Search for the cell housing the specified text and yield its (x, y) center coordinate. 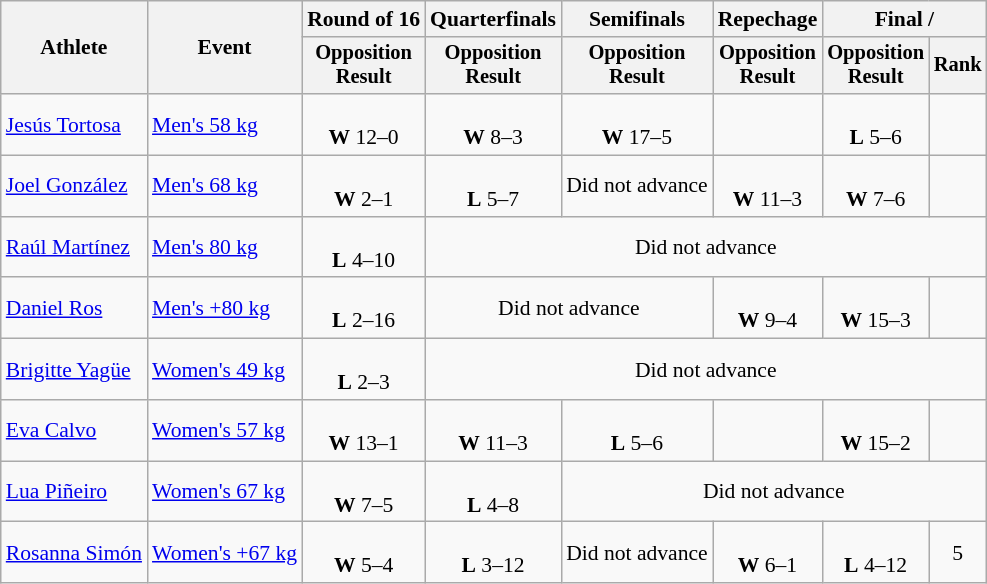
W 9–4 (768, 308)
W 15–2 (876, 430)
W 7–5 (364, 492)
Lua Piñeiro (74, 492)
Rosanna Simón (74, 552)
L 4–8 (493, 492)
Final / (904, 19)
Daniel Ros (74, 308)
L 4–12 (876, 552)
Brigitte Yagüe (74, 370)
Women's +67 kg (224, 552)
Raúl Martínez (74, 248)
W 8–3 (493, 124)
5 (958, 552)
Eva Calvo (74, 430)
Semifinals (637, 19)
Quarterfinals (493, 19)
W 12–0 (364, 124)
L 3–12 (493, 552)
L 4–10 (364, 248)
Women's 57 kg (224, 430)
Men's 58 kg (224, 124)
Men's +80 kg (224, 308)
Rank (958, 66)
Round of 16 (364, 19)
Repechage (768, 19)
Joel González (74, 186)
Women's 49 kg (224, 370)
L 2–16 (364, 308)
W 17–5 (637, 124)
W 13–1 (364, 430)
Athlete (74, 48)
Men's 68 kg (224, 186)
W 6–1 (768, 552)
Women's 67 kg (224, 492)
Jesús Tortosa (74, 124)
W 2–1 (364, 186)
L 5–7 (493, 186)
W 5–4 (364, 552)
Event (224, 48)
W 15–3 (876, 308)
Men's 80 kg (224, 248)
W 7–6 (876, 186)
L 2–3 (364, 370)
